For the text-containing cell, return its midpoint in [X, Y] coordinate format. 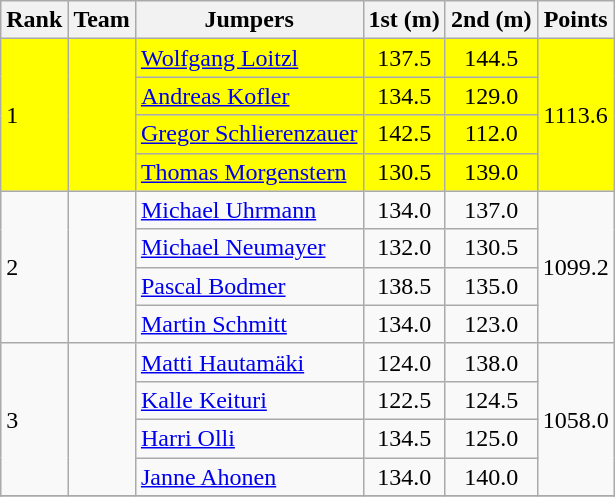
137.0 [491, 210]
144.5 [491, 58]
2 [34, 267]
Kalle Keituri [249, 400]
Thomas Morgenstern [249, 172]
Harri Olli [249, 438]
Pascal Bodmer [249, 286]
129.0 [491, 96]
2nd (m) [491, 20]
140.0 [491, 477]
Martin Schmitt [249, 324]
138.0 [491, 362]
Wolfgang Loitzl [249, 58]
Rank [34, 20]
Matti Hautamäki [249, 362]
Michael Uhrmann [249, 210]
122.5 [404, 400]
137.5 [404, 58]
1st (m) [404, 20]
1113.6 [576, 115]
Janne Ahonen [249, 477]
Points [576, 20]
1099.2 [576, 267]
139.0 [491, 172]
1058.0 [576, 419]
Andreas Kofler [249, 96]
Team [102, 20]
125.0 [491, 438]
3 [34, 419]
132.0 [404, 248]
135.0 [491, 286]
123.0 [491, 324]
Jumpers [249, 20]
1 [34, 115]
142.5 [404, 134]
112.0 [491, 134]
138.5 [404, 286]
Gregor Schlierenzauer [249, 134]
124.0 [404, 362]
Michael Neumayer [249, 248]
124.5 [491, 400]
